For the text-containing cell, return its midpoint in (X, Y) coordinate format. 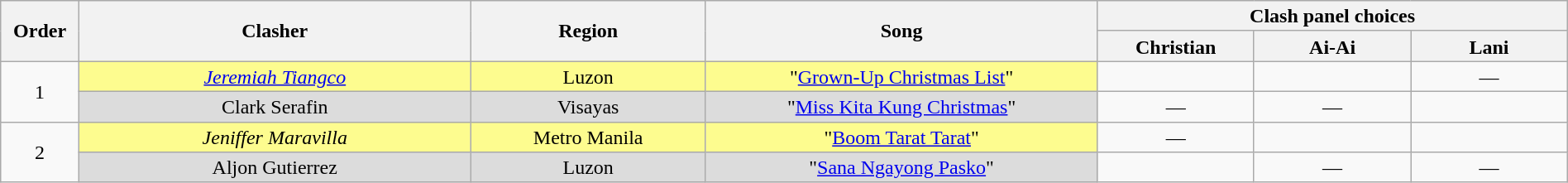
Clasher (275, 31)
Region (588, 31)
Clash panel choices (1332, 17)
Order (40, 31)
2 (40, 152)
Clark Serafin (275, 106)
"Boom Tarat Tarat" (901, 137)
Lani (1489, 46)
Christian (1176, 46)
Visayas (588, 106)
Song (901, 31)
Jeniffer Maravilla (275, 137)
Aljon Gutierrez (275, 167)
"Sana Ngayong Pasko" (901, 167)
Jeremiah Tiangco (275, 76)
"Grown-Up Christmas List" (901, 76)
Ai-Ai (1331, 46)
1 (40, 91)
"Miss Kita Kung Christmas" (901, 106)
Metro Manila (588, 137)
